Provide the [x, y] coordinate of the cell's center where the given text is located.  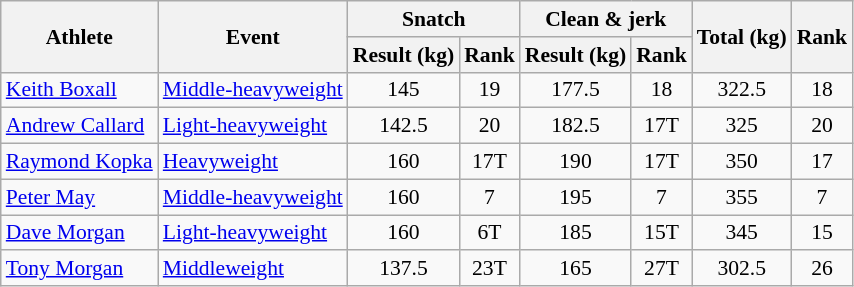
Tony Morgan [80, 269]
Middleweight [253, 269]
177.5 [576, 90]
190 [576, 162]
185 [576, 233]
182.5 [576, 126]
350 [742, 162]
345 [742, 233]
Athlete [80, 36]
302.5 [742, 269]
Heavyweight [253, 162]
26 [822, 269]
355 [742, 197]
195 [576, 197]
Peter May [80, 197]
27T [662, 269]
137.5 [404, 269]
Dave Morgan [80, 233]
165 [576, 269]
Andrew Callard [80, 126]
17 [822, 162]
15T [662, 233]
322.5 [742, 90]
Total (kg) [742, 36]
Raymond Kopka [80, 162]
19 [490, 90]
23T [490, 269]
Clean & jerk [606, 19]
Event [253, 36]
Keith Boxall [80, 90]
325 [742, 126]
15 [822, 233]
142.5 [404, 126]
145 [404, 90]
Snatch [434, 19]
6T [490, 233]
